Find where the given text appears and provide that cell's center as [X, Y] coordinate. 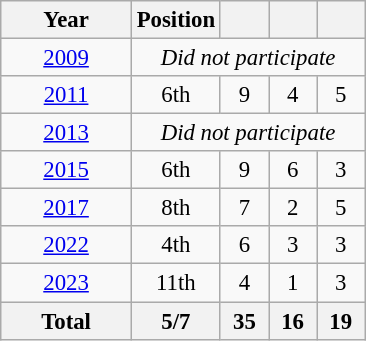
11th [176, 283]
Position [176, 20]
2 [293, 208]
2011 [66, 95]
1 [293, 283]
8th [176, 208]
2022 [66, 245]
2009 [66, 58]
2013 [66, 133]
5/7 [176, 321]
2023 [66, 283]
2017 [66, 208]
4th [176, 245]
Total [66, 321]
7 [244, 208]
16 [293, 321]
35 [244, 321]
2015 [66, 170]
19 [341, 321]
Year [66, 20]
